Provide the [x, y] coordinate of the cell's center where the given text is located.  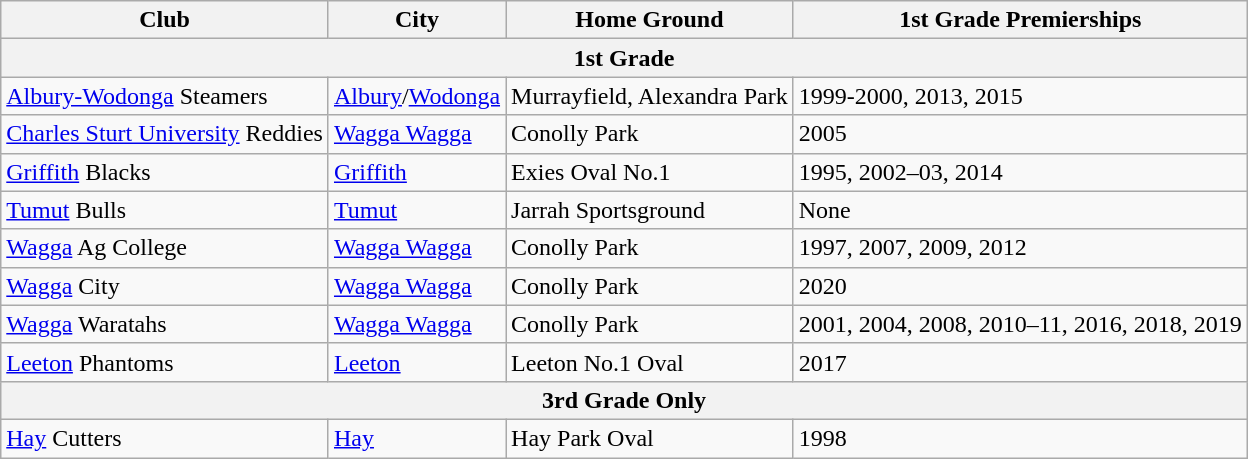
1st Grade Premierships [1020, 20]
Hay Cutters [165, 438]
Murrayfield, Alexandra Park [650, 96]
Griffith Blacks [165, 172]
Hay [416, 438]
City [416, 20]
Albury/Wodonga [416, 96]
Club [165, 20]
1997, 2007, 2009, 2012 [1020, 248]
1998 [1020, 438]
2001, 2004, 2008, 2010–11, 2016, 2018, 2019 [1020, 324]
Hay Park Oval [650, 438]
Albury-Wodonga Steamers [165, 96]
3rd Grade Only [624, 400]
Charles Sturt University Reddies [165, 134]
Leeton [416, 362]
Wagga Waratahs [165, 324]
Home Ground [650, 20]
Wagga City [165, 286]
Exies Oval No.1 [650, 172]
2017 [1020, 362]
Tumut Bulls [165, 210]
2020 [1020, 286]
1999-2000, 2013, 2015 [1020, 96]
1st Grade [624, 58]
1995, 2002–03, 2014 [1020, 172]
Jarrah Sportsground [650, 210]
Leeton Phantoms [165, 362]
Griffith [416, 172]
Wagga Ag College [165, 248]
2005 [1020, 134]
Leeton No.1 Oval [650, 362]
Tumut [416, 210]
None [1020, 210]
